Provide the [X, Y] coordinate of the cell's center where the given text is located.  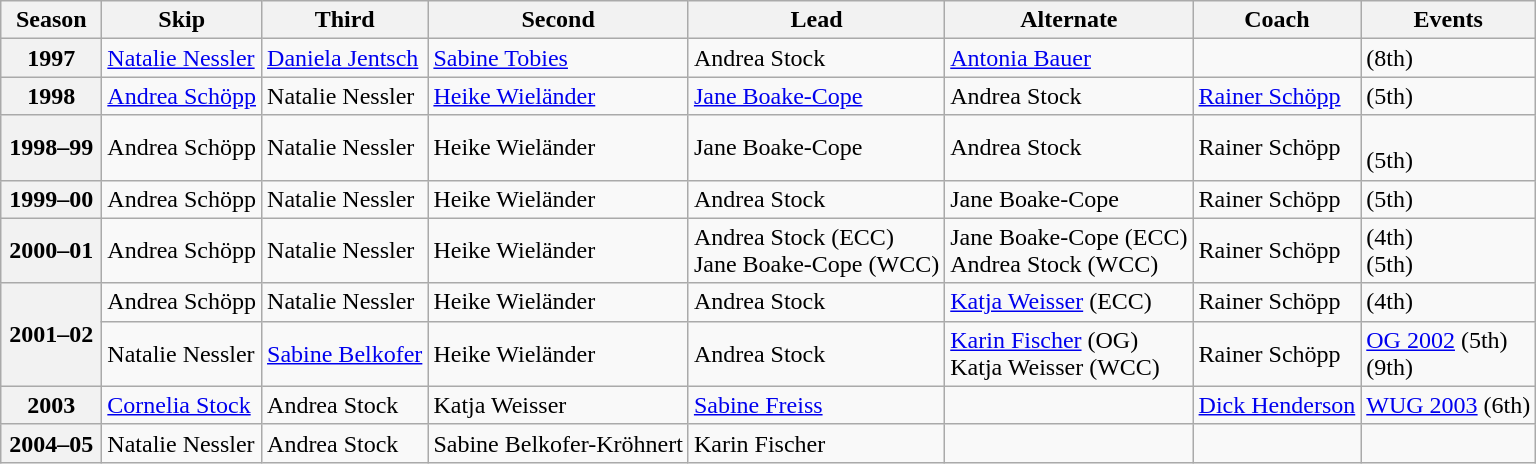
Third [345, 20]
Skip [182, 20]
Second [558, 20]
Lead [816, 20]
Alternate [1069, 20]
Katja Weisser [558, 405]
Daniela Jentsch [345, 58]
Cornelia Stock [182, 405]
2001–02 [52, 334]
Jane Boake-Cope (ECC)Andrea Stock (WCC) [1069, 250]
Sabine Belkofer [345, 354]
Sabine Freiss [816, 405]
1999–00 [52, 199]
(4th) (5th) [1448, 250]
Andrea Stock (ECC)Jane Boake-Cope (WCC) [816, 250]
Season [52, 20]
Katja Weisser (ECC) [1069, 302]
OG 2002 (5th) (9th) [1448, 354]
Sabine Belkofer-Kröhnert [558, 443]
Events [1448, 20]
1998 [52, 96]
(4th) [1448, 302]
Antonia Bauer [1069, 58]
Sabine Tobies [558, 58]
Coach [1277, 20]
2003 [52, 405]
WUG 2003 (6th) [1448, 405]
Karin Fischer [816, 443]
Karin Fischer (OG)Katja Weisser (WCC) [1069, 354]
2000–01 [52, 250]
1998–99 [52, 148]
(8th) [1448, 58]
Dick Henderson [1277, 405]
1997 [52, 58]
2004–05 [52, 443]
